Search for the cell housing the specified text and yield its (X, Y) center coordinate. 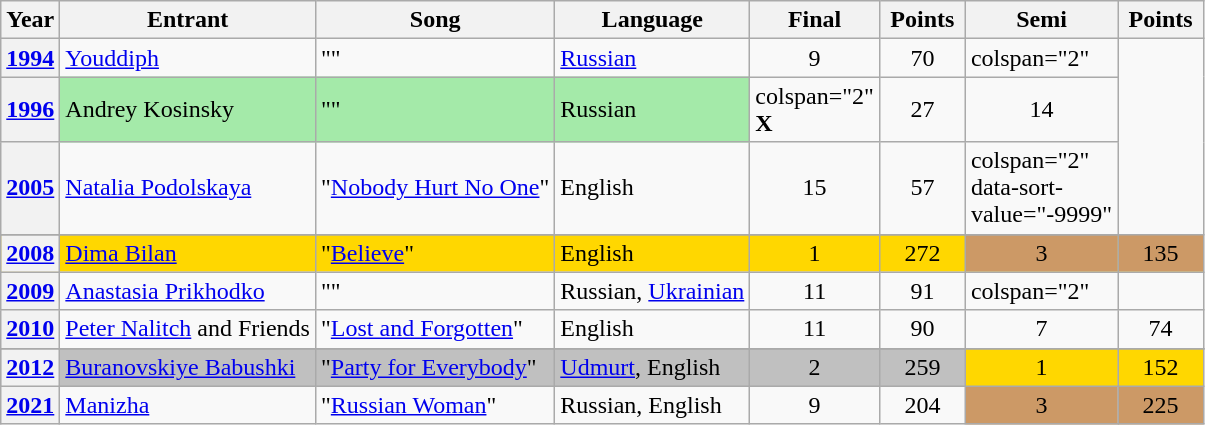
Dima Bilan (188, 253)
"Russian Woman" (434, 405)
"Nobody Hurt No One" (434, 188)
2009 (30, 291)
Final (815, 20)
Buranovskiye Babushki (188, 367)
Russian, English (652, 405)
Entrant (188, 20)
91 (922, 291)
14 (1041, 110)
Year (30, 20)
"Party for Everybody" (434, 367)
colspan="2" data-sort-value="-9999" (1041, 188)
Udmurt, English (652, 367)
90 (922, 329)
Song (434, 20)
"Lost and Forgotten" (434, 329)
Youddiph (188, 58)
Russian, Ukrainian (652, 291)
2008 (30, 253)
1996 (30, 110)
74 (1161, 329)
57 (922, 188)
225 (1161, 405)
70 (922, 58)
2010 (30, 329)
Andrey Kosinsky (188, 110)
Peter Nalitch and Friends (188, 329)
135 (1161, 253)
2021 (30, 405)
272 (922, 253)
colspan="2" X (815, 110)
27 (922, 110)
7 (1041, 329)
1994 (30, 58)
Semi (1041, 20)
"Believe" (434, 253)
Anastasia Prikhodko (188, 291)
2012 (30, 367)
2005 (30, 188)
204 (922, 405)
152 (1161, 367)
Natalia Podolskaya (188, 188)
Manizha (188, 405)
15 (815, 188)
259 (922, 367)
Language (652, 20)
2 (815, 367)
